Identify which cell holds the provided text, then report its [X, Y] central coordinate. 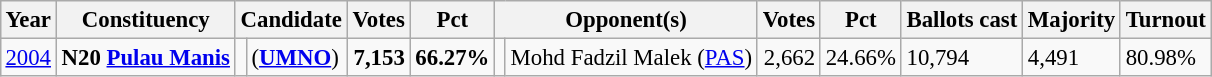
Candidate [291, 20]
Year [28, 20]
7,153 [378, 57]
Turnout [1166, 20]
(UMNO) [296, 57]
Mohd Fadzil Malek (PAS) [631, 57]
Opponent(s) [626, 20]
Constituency [146, 20]
4,491 [1072, 57]
80.98% [1166, 57]
2004 [28, 57]
24.66% [860, 57]
2,662 [788, 57]
Ballots cast [962, 20]
10,794 [962, 57]
Majority [1072, 20]
66.27% [452, 57]
N20 Pulau Manis [146, 57]
